For the text-containing cell, return its midpoint in [x, y] coordinate format. 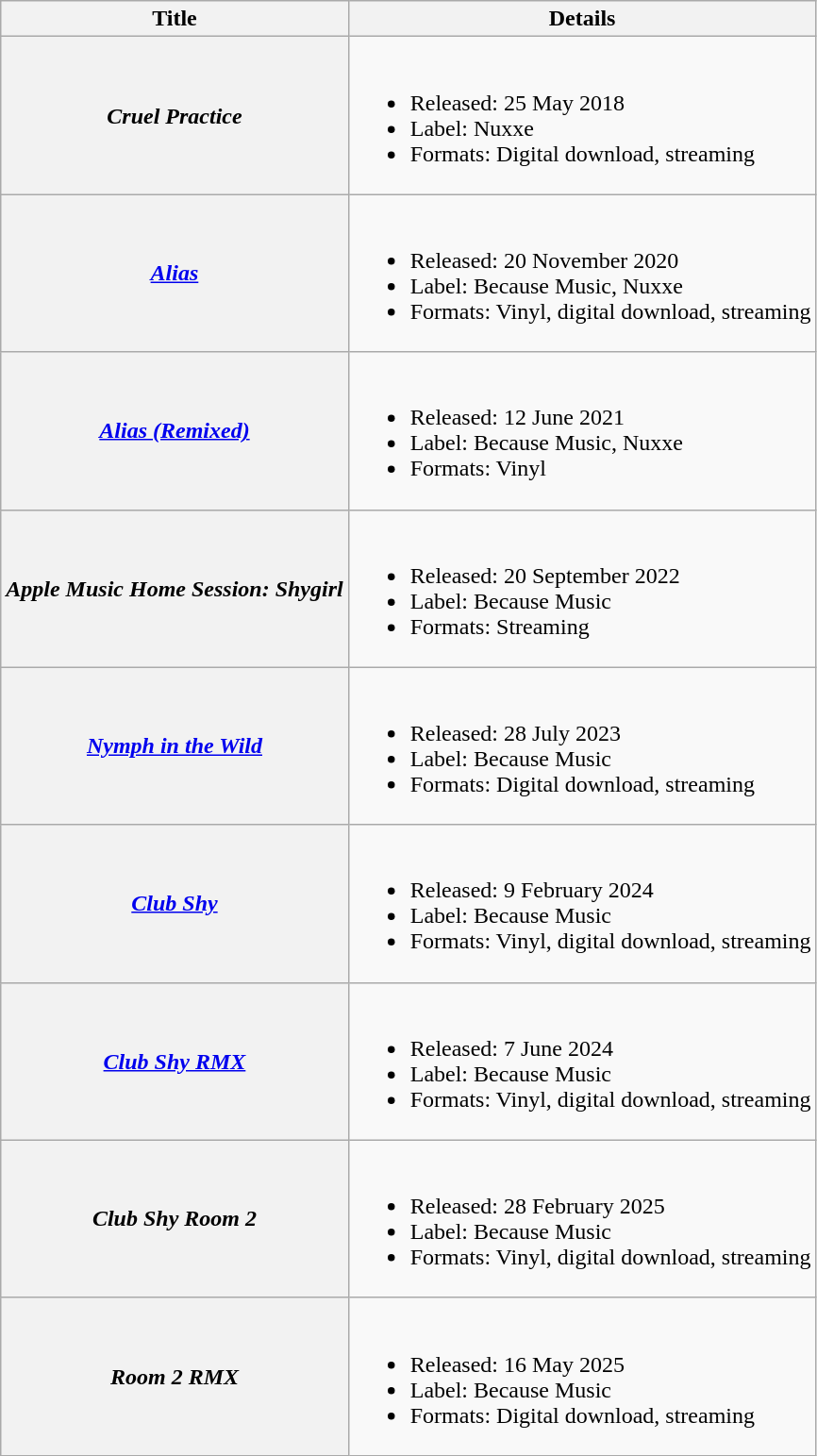
Released: 7 June 2024Label: Because MusicFormats: Vinyl, digital download, streaming [582, 1061]
Club Shy [175, 904]
Alias [175, 274]
Released: 25 May 2018Label: NuxxeFormats: Digital download, streaming [582, 115]
Club Shy Room 2 [175, 1219]
Room 2 RMX [175, 1376]
Cruel Practice [175, 115]
Released: 20 November 2020Label: Because Music, NuxxeFormats: Vinyl, digital download, streaming [582, 274]
Details [582, 19]
Released: 16 May 2025Label: Because MusicFormats: Digital download, streaming [582, 1376]
Released: 12 June 2021Label: Because Music, NuxxeFormats: Vinyl [582, 430]
Released: 9 February 2024Label: Because MusicFormats: Vinyl, digital download, streaming [582, 904]
Club Shy RMX [175, 1061]
Title [175, 19]
Released: 28 February 2025Label: Because MusicFormats: Vinyl, digital download, streaming [582, 1219]
Nymph in the Wild [175, 745]
Apple Music Home Session: Shygirl [175, 589]
Released: 28 July 2023Label: Because MusicFormats: Digital download, streaming [582, 745]
Released: 20 September 2022Label: Because MusicFormats: Streaming [582, 589]
Alias (Remixed) [175, 430]
